Identify which cell holds the provided text, then report its (x, y) central coordinate. 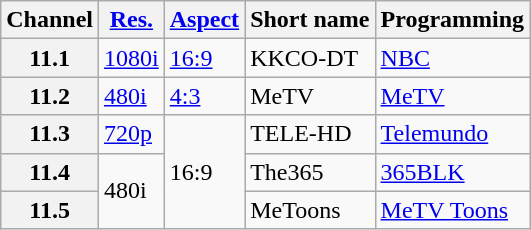
Telemundo (452, 134)
4:3 (204, 96)
365BLK (452, 172)
MeTV Toons (452, 210)
Res. (132, 20)
Channel (50, 20)
11.2 (50, 96)
TELE-HD (310, 134)
Short name (310, 20)
The365 (310, 172)
Programming (452, 20)
KKCO-DT (310, 58)
11.5 (50, 210)
11.4 (50, 172)
11.1 (50, 58)
MeToons (310, 210)
NBC (452, 58)
Aspect (204, 20)
1080i (132, 58)
11.3 (50, 134)
720p (132, 134)
